Identify which cell holds the provided text, then report its [x, y] central coordinate. 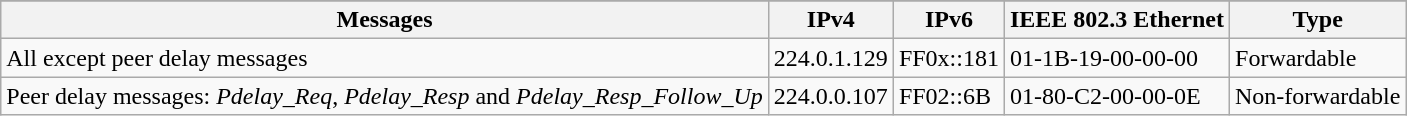
Type [1318, 20]
01-80-C2-00-00-0E [1116, 96]
All except peer delay messages [385, 58]
IPv6 [948, 20]
Peer delay messages: Pdelay_Req, Pdelay_Resp and Pdelay_Resp_Follow_Up [385, 96]
Messages [385, 20]
FF02::6B [948, 96]
FF0x::181 [948, 58]
224.0.0.107 [830, 96]
IPv4 [830, 20]
IEEE 802.3 Ethernet [1116, 20]
Forwardable [1318, 58]
Non-forwardable [1318, 96]
224.0.1.129 [830, 58]
01-1B-19-00-00-00 [1116, 58]
